Return the [X, Y] coordinate for the center point of the cell that contains the specified text.  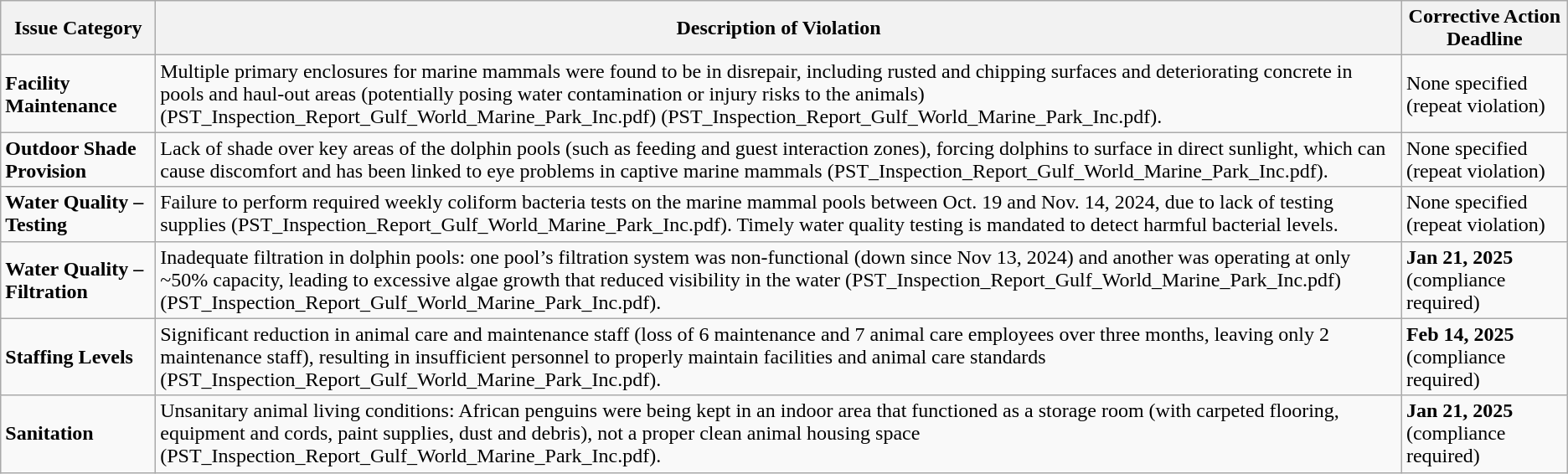
Staffing Levels [79, 357]
Corrective Action Deadline [1484, 28]
Issue Category [79, 28]
Facility Maintenance [79, 94]
Water Quality – Testing [79, 214]
Sanitation [79, 434]
Feb 14, 2025 (compliance required) [1484, 357]
Outdoor Shade Provision [79, 159]
Water Quality – Filtration [79, 280]
Description of Violation [779, 28]
